Find where the given text appears and provide that cell's center as [X, Y] coordinate. 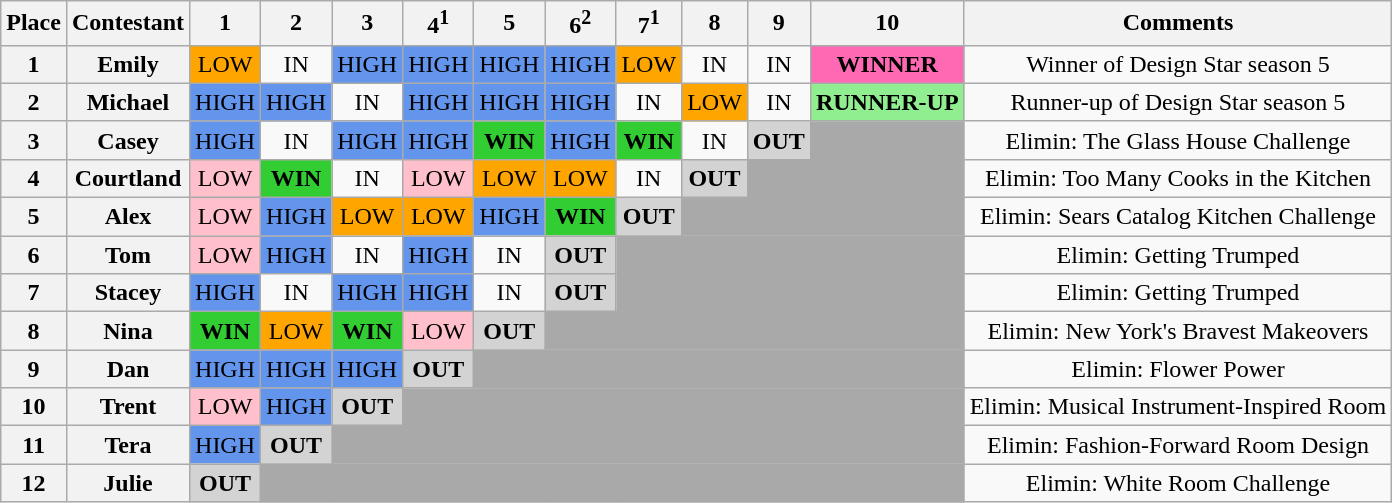
Emily [128, 64]
11 [34, 445]
Comments [1178, 24]
Winner of Design Star season 5 [1178, 64]
7 [34, 293]
41 [438, 24]
Elimin: Musical Instrument-Inspired Room [1178, 407]
Trent [128, 407]
Casey [128, 140]
12 [34, 483]
Elimin: New York's Bravest Makeovers [1178, 331]
Tera [128, 445]
Elimin: Fashion-Forward Room Design [1178, 445]
Runner-up of Design Star season 5 [1178, 102]
Elimin: White Room Challenge [1178, 483]
Place [34, 24]
Elimin: The Glass House Challenge [1178, 140]
Michael [128, 102]
Alex [128, 217]
62 [580, 24]
WINNER [887, 64]
Stacey [128, 293]
6 [34, 255]
4 [34, 178]
Julie [128, 483]
Nina [128, 331]
Courtland [128, 178]
Elimin: Flower Power [1178, 369]
Elimin: Too Many Cooks in the Kitchen [1178, 178]
71 [649, 24]
Elimin: Sears Catalog Kitchen Challenge [1178, 217]
Dan [128, 369]
Contestant [128, 24]
Tom [128, 255]
RUNNER-UP [887, 102]
